Determine the [x, y] coordinate at the center of the cell enclosing the given text.  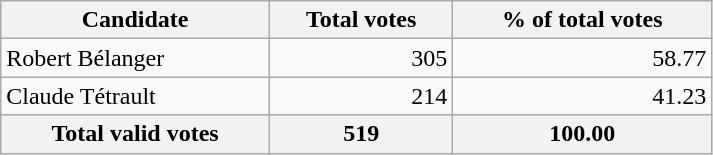
Total valid votes [136, 134]
100.00 [582, 134]
Robert Bélanger [136, 58]
% of total votes [582, 20]
41.23 [582, 96]
214 [360, 96]
58.77 [582, 58]
Total votes [360, 20]
305 [360, 58]
Claude Tétrault [136, 96]
Candidate [136, 20]
519 [360, 134]
